Pinpoint the cell where the given text exists, returning its [x, y] midpoint coordinate. 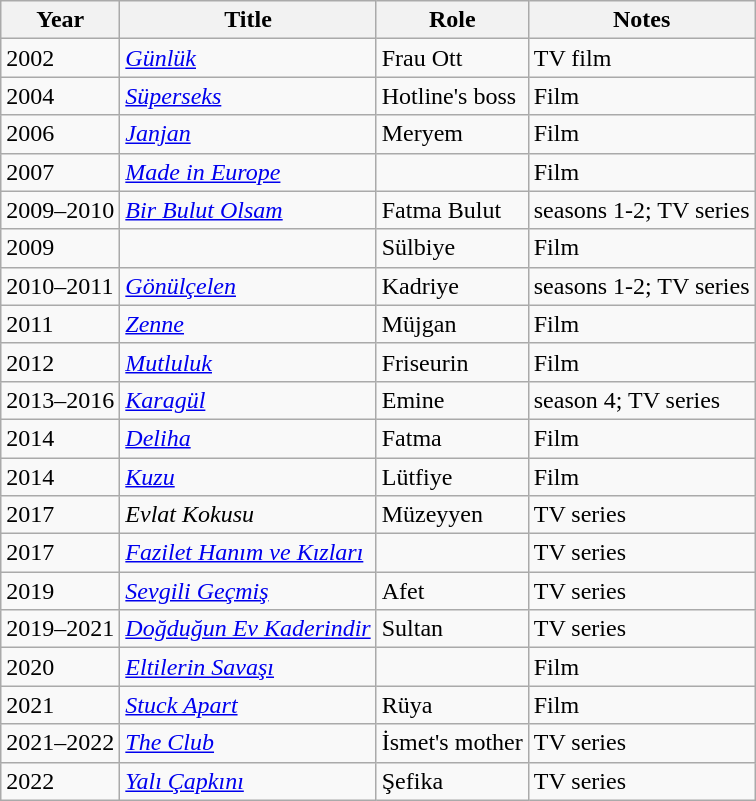
The Club [248, 743]
2004 [60, 96]
Şefika [452, 781]
Hotline's boss [452, 96]
2010–2011 [60, 286]
Frau Ott [452, 58]
2021–2022 [60, 743]
TV film [642, 58]
Title [248, 20]
Meryem [452, 134]
2002 [60, 58]
Mutluluk [248, 362]
Gönülçelen [248, 286]
2007 [60, 172]
2013–2016 [60, 400]
2009–2010 [60, 210]
2019–2021 [60, 629]
İsmet's mother [452, 743]
Fazilet Hanım ve Kızları [248, 553]
Fatma Bulut [452, 210]
Kuzu [248, 477]
season 4; TV series [642, 400]
Fatma [452, 438]
Kadriye [452, 286]
Bir Bulut Olsam [248, 210]
2012 [60, 362]
2022 [60, 781]
2009 [60, 248]
Deliha [248, 438]
Müjgan [452, 324]
2020 [60, 667]
Role [452, 20]
Stuck Apart [248, 705]
Süperseks [248, 96]
Year [60, 20]
Sevgili Geçmiş [248, 591]
Doğduğun Ev Kaderindir [248, 629]
2021 [60, 705]
Lütfiye [452, 477]
Günlük [248, 58]
Evlat Kokusu [248, 515]
Zenne [248, 324]
Friseurin [452, 362]
2006 [60, 134]
Sülbiye [452, 248]
Sultan [452, 629]
Made in Europe [248, 172]
2019 [60, 591]
Janjan [248, 134]
2011 [60, 324]
Emine [452, 400]
Müzeyyen [452, 515]
Rüya [452, 705]
Notes [642, 20]
Afet [452, 591]
Eltilerin Savaşı [248, 667]
Karagül [248, 400]
Yalı Çapkını [248, 781]
